For the text-containing cell, return its midpoint in [x, y] coordinate format. 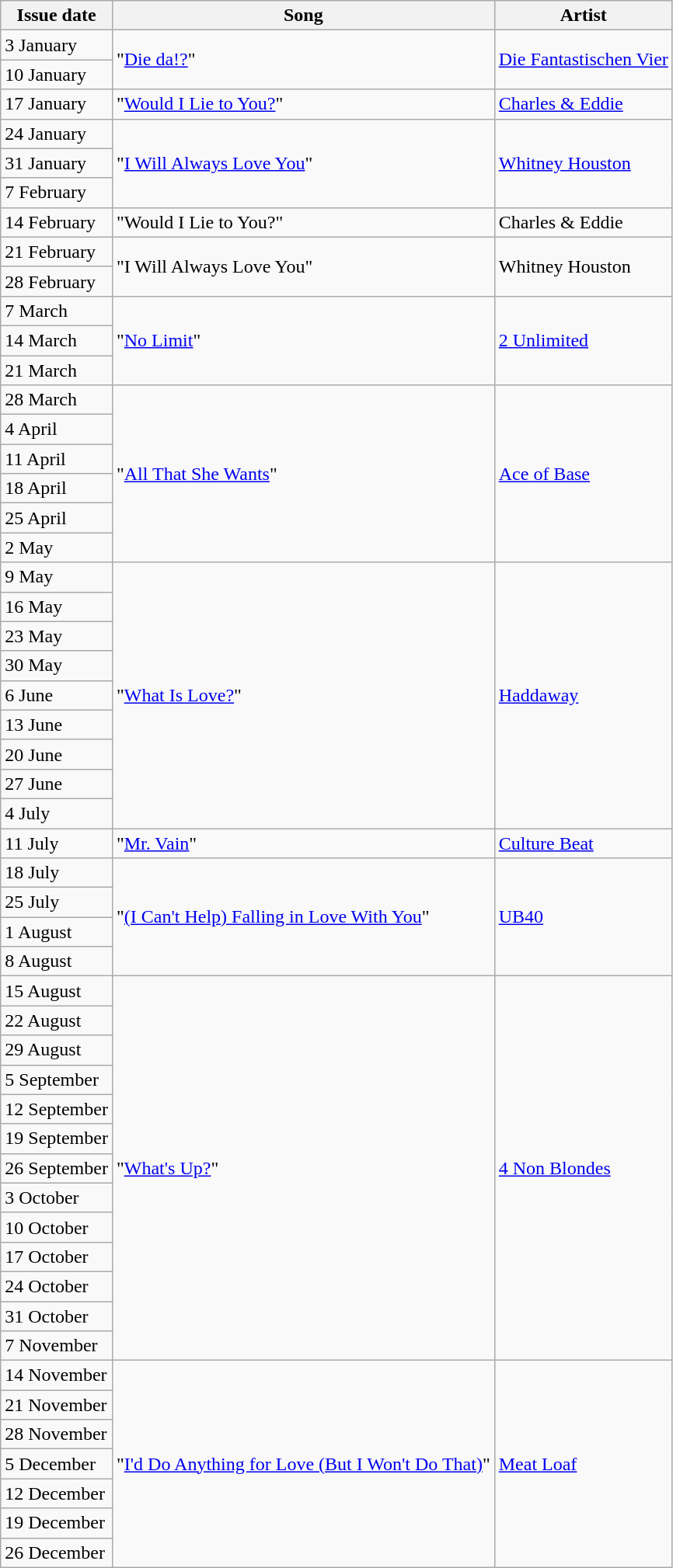
"No Limit" [303, 340]
"Die da!?" [303, 60]
28 March [57, 400]
20 June [57, 754]
12 September [57, 1109]
25 July [57, 902]
18 July [57, 873]
UB40 [583, 917]
7 March [57, 311]
17 January [57, 104]
"(I Can't Help) Falling in Love With You" [303, 917]
Meat Loaf [583, 1464]
11 July [57, 843]
16 May [57, 607]
10 January [57, 75]
24 October [57, 1286]
2 Unlimited [583, 340]
"All That She Wants" [303, 474]
31 October [57, 1316]
13 June [57, 725]
25 April [57, 518]
24 January [57, 134]
2 May [57, 548]
19 September [57, 1139]
21 February [57, 252]
"I'd Do Anything for Love (But I Won't Do That)" [303, 1464]
4 April [57, 429]
28 February [57, 281]
1 August [57, 932]
26 September [57, 1168]
Artist [583, 16]
"What's Up?" [303, 1168]
"What Is Love?" [303, 696]
Haddaway [583, 696]
28 November [57, 1434]
30 May [57, 666]
5 September [57, 1080]
10 October [57, 1227]
Ace of Base [583, 474]
18 April [57, 488]
26 December [57, 1552]
29 August [57, 1050]
Culture Beat [583, 843]
14 March [57, 340]
21 March [57, 370]
3 October [57, 1198]
23 May [57, 636]
22 August [57, 1020]
12 December [57, 1493]
4 Non Blondes [583, 1168]
9 May [57, 577]
Song [303, 16]
31 January [57, 163]
3 January [57, 45]
14 November [57, 1375]
15 August [57, 991]
4 July [57, 813]
14 February [57, 222]
Issue date [57, 16]
27 June [57, 784]
11 April [57, 459]
7 February [57, 193]
6 June [57, 695]
21 November [57, 1405]
19 December [57, 1523]
7 November [57, 1346]
8 August [57, 961]
"Mr. Vain" [303, 843]
17 October [57, 1257]
5 December [57, 1464]
Die Fantastischen Vier [583, 60]
